Return (X, Y) of the center of cell containing provided text 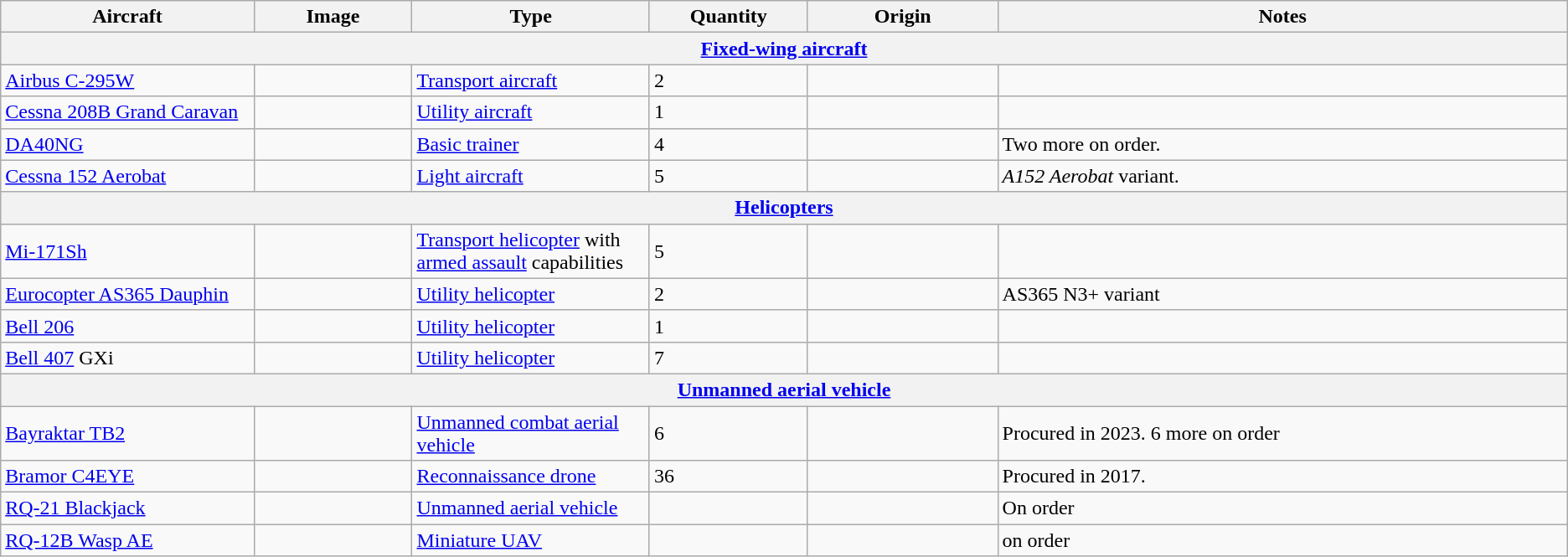
Mi-171Sh (127, 251)
AS365 N3+ variant (1282, 294)
Aircraft (127, 17)
Type (531, 17)
Helicopters (784, 208)
Procured in 2023. 6 more on order (1282, 432)
Transport helicopter with armed assault capabilities (531, 251)
6 (729, 432)
Bayraktar TB2 (127, 432)
On order (1282, 508)
36 (729, 477)
Fixed-wing aircraft (784, 49)
Utility aircraft (531, 112)
RQ-12B Wasp AE (127, 540)
DA40NG (127, 144)
Notes (1282, 17)
Miniature UAV (531, 540)
Origin (903, 17)
Quantity (729, 17)
Cessna 152 Aerobat (127, 176)
Eurocopter AS365 Dauphin (127, 294)
Unmanned combat aerial vehicle (531, 432)
Light aircraft (531, 176)
Reconnaissance drone (531, 477)
RQ-21 Blackjack (127, 508)
Two more on order. (1282, 144)
4 (729, 144)
on order (1282, 540)
Bramor C4EYE (127, 477)
Transport aircraft (531, 80)
Image (333, 17)
Basic trainer (531, 144)
Cessna 208B Grand Caravan (127, 112)
Airbus C-295W (127, 80)
Bell 206 (127, 326)
7 (729, 358)
Bell 407 GXi (127, 358)
Procured in 2017. (1282, 477)
A152 Aerobat variant. (1282, 176)
